Extract the [x, y] coordinate from the center of the cell holding the provided text.  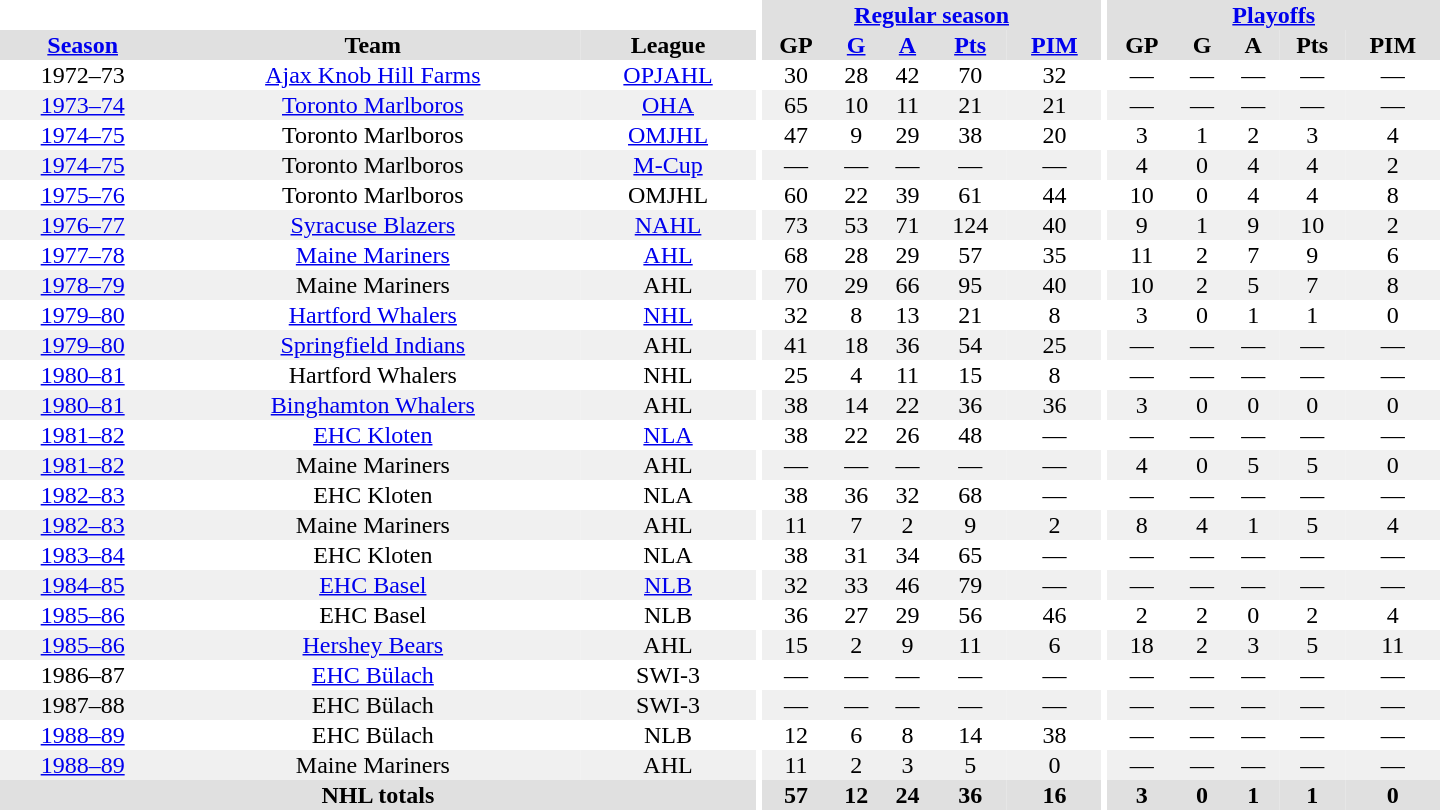
Springfield Indians [372, 345]
1984–85 [82, 585]
16 [1054, 795]
Syracuse Blazers [372, 225]
48 [970, 435]
Ajax Knob Hill Farms [372, 75]
44 [1054, 195]
OPJAHL [668, 75]
1977–78 [82, 255]
30 [796, 75]
NAHL [668, 225]
26 [908, 435]
35 [1054, 255]
M-Cup [668, 165]
53 [856, 225]
124 [970, 225]
39 [908, 195]
1978–79 [82, 285]
Season [82, 45]
27 [856, 615]
1973–74 [82, 105]
54 [970, 345]
47 [796, 135]
League [668, 45]
31 [856, 555]
Team [372, 45]
34 [908, 555]
Regular season [931, 15]
95 [970, 285]
1987–88 [82, 705]
Playoffs [1274, 15]
42 [908, 75]
41 [796, 345]
Binghamton Whalers [372, 405]
1975–76 [82, 195]
20 [1054, 135]
1983–84 [82, 555]
73 [796, 225]
1986–87 [82, 675]
33 [856, 585]
NHL totals [378, 795]
Hershey Bears [372, 645]
71 [908, 225]
24 [908, 795]
56 [970, 615]
1976–77 [82, 225]
13 [908, 315]
61 [970, 195]
79 [970, 585]
1972–73 [82, 75]
60 [796, 195]
66 [908, 285]
OHA [668, 105]
